Determine the (x, y) coordinate at the center of the cell enclosing the given text.  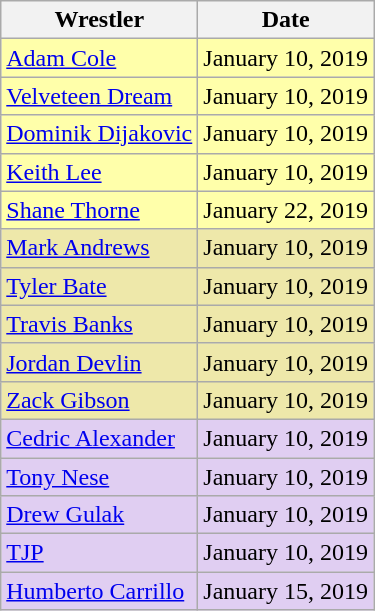
Mark Andrews (100, 248)
Adam Cole (100, 58)
Drew Gulak (100, 515)
Jordan Devlin (100, 362)
Tyler Bate (100, 286)
January 22, 2019 (286, 210)
Keith Lee (100, 172)
Humberto Carrillo (100, 591)
TJP (100, 553)
Velveteen Dream (100, 96)
Shane Thorne (100, 210)
Wrestler (100, 20)
Tony Nese (100, 477)
Date (286, 20)
Dominik Dijakovic (100, 134)
January 15, 2019 (286, 591)
Cedric Alexander (100, 438)
Travis Banks (100, 324)
Zack Gibson (100, 400)
